Determine the [x, y] coordinate at the center of the cell enclosing the given text.  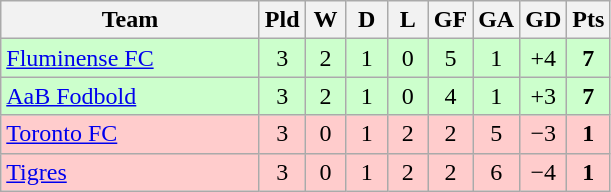
Toronto FC [130, 134]
L [408, 20]
Pld [282, 20]
D [366, 20]
Pts [588, 20]
GD [544, 20]
−4 [544, 172]
4 [450, 96]
6 [496, 172]
+3 [544, 96]
Tigres [130, 172]
W [326, 20]
AaB Fodbold [130, 96]
−3 [544, 134]
Fluminense FC [130, 58]
GA [496, 20]
Team [130, 20]
+4 [544, 58]
GF [450, 20]
